Provide the [x, y] coordinate of the cell's center where the given text is located.  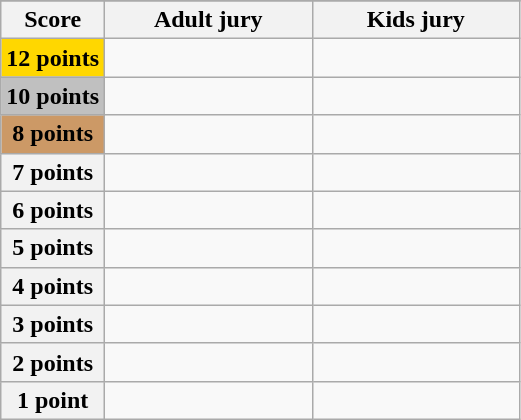
6 points [53, 210]
4 points [53, 286]
2 points [53, 362]
Kids jury [416, 20]
12 points [53, 58]
7 points [53, 172]
3 points [53, 324]
1 point [53, 400]
5 points [53, 248]
Score [53, 20]
8 points [53, 134]
10 points [53, 96]
Adult jury [209, 20]
